Detect which cell encompasses the target text, then output its [X, Y] center coordinate. 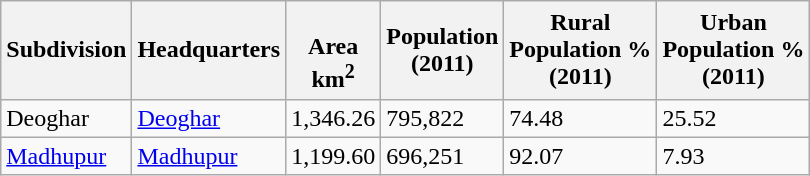
RuralPopulation %(2011) [580, 50]
1,199.60 [334, 156]
92.07 [580, 156]
Population(2011) [442, 50]
74.48 [580, 118]
25.52 [734, 118]
795,822 [442, 118]
696,251 [442, 156]
7.93 [734, 156]
Subdivision [66, 50]
1,346.26 [334, 118]
Headquarters [209, 50]
Urban Population % (2011) [734, 50]
Areakm2 [334, 50]
